Return [x, y] of the center of cell containing provided text 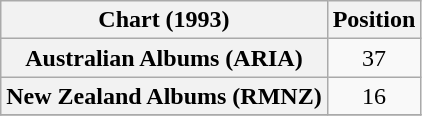
New Zealand Albums (RMNZ) [164, 96]
37 [374, 58]
Chart (1993) [164, 20]
Australian Albums (ARIA) [164, 58]
16 [374, 96]
Position [374, 20]
